Capture the cell that displays the provided text and extract its (X, Y) central coordinate. 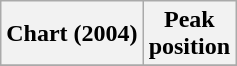
Peakposition (189, 34)
Chart (2004) (72, 34)
